Provide the [x, y] coordinate of the cell's center where the given text is located.  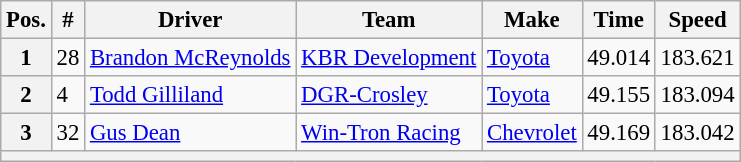
3 [26, 133]
# [68, 20]
Brandon McReynolds [190, 58]
Chevrolet [532, 133]
32 [68, 133]
49.169 [618, 133]
183.094 [698, 95]
Win-Tron Racing [389, 133]
Speed [698, 20]
Gus Dean [190, 133]
49.155 [618, 95]
4 [68, 95]
1 [26, 58]
183.042 [698, 133]
183.621 [698, 58]
KBR Development [389, 58]
Driver [190, 20]
2 [26, 95]
DGR-Crosley [389, 95]
Pos. [26, 20]
Time [618, 20]
Make [532, 20]
Team [389, 20]
49.014 [618, 58]
28 [68, 58]
Todd Gilliland [190, 95]
